Find where the given text appears and provide that cell's center as (X, Y) coordinate. 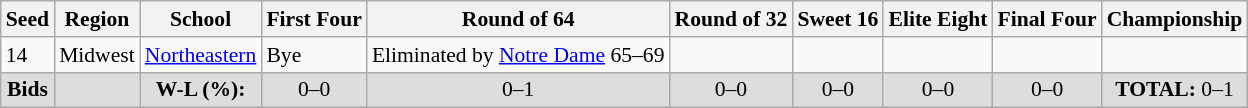
Seed (28, 19)
School (201, 19)
W-L (%): (201, 90)
Elite Eight (938, 19)
0–1 (518, 90)
Northeastern (201, 55)
First Four (314, 19)
Region (97, 19)
Bye (314, 55)
Eliminated by Notre Dame 65–69 (518, 55)
Championship (1175, 19)
Final Four (1048, 19)
14 (28, 55)
Midwest (97, 55)
Round of 64 (518, 19)
Sweet 16 (838, 19)
Round of 32 (732, 19)
Bids (28, 90)
TOTAL: 0–1 (1175, 90)
